From the cell containing the given text, extract its center point as (X, Y) coordinate. 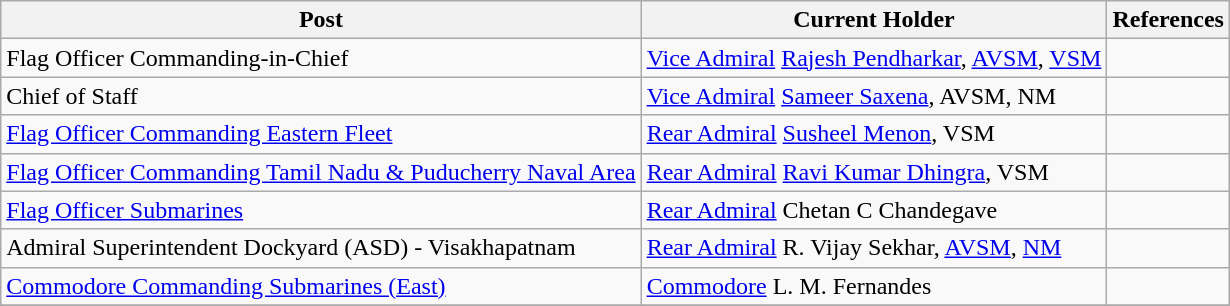
Flag Officer Commanding Eastern Fleet (321, 134)
Admiral Superintendent Dockyard (ASD) - Visakhapatnam (321, 248)
Chief of Staff (321, 96)
Post (321, 20)
References (1168, 20)
Rear Admiral Chetan C Chandegave (874, 210)
Commodore L. M. Fernandes (874, 286)
Vice Admiral Rajesh Pendharkar, AVSM, VSM (874, 58)
Flag Officer Submarines (321, 210)
Flag Officer Commanding-in-Chief (321, 58)
Commodore Commanding Submarines (East) (321, 286)
Current Holder (874, 20)
Vice Admiral Sameer Saxena, AVSM, NM (874, 96)
Rear Admiral Ravi Kumar Dhingra, VSM (874, 172)
Rear Admiral R. Vijay Sekhar, AVSM, NM (874, 248)
Rear Admiral Susheel Menon, VSM (874, 134)
Flag Officer Commanding Tamil Nadu & Puducherry Naval Area (321, 172)
